Provide the [X, Y] coordinate of the cell's center where the given text is located.  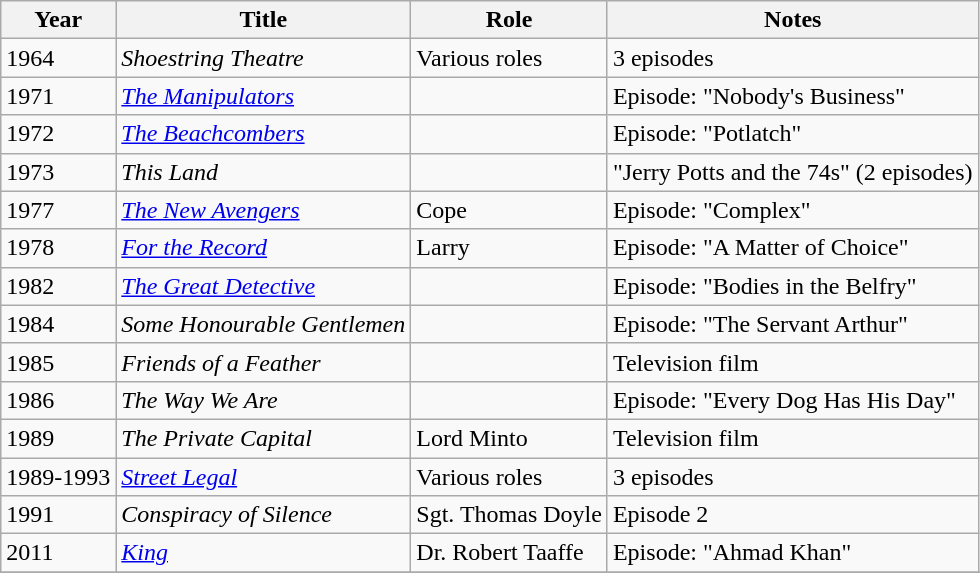
Shoestring Theatre [264, 58]
1991 [58, 515]
Notes [792, 20]
Episode: "A Matter of Choice" [792, 248]
This Land [264, 172]
Episode: "Bodies in the Belfry" [792, 286]
Episode: "Ahmad Khan" [792, 553]
Lord Minto [510, 438]
The Way We Are [264, 400]
The Great Detective [264, 286]
Sgt. Thomas Doyle [510, 515]
Cope [510, 210]
The Private Capital [264, 438]
Episode 2 [792, 515]
1986 [58, 400]
Larry [510, 248]
King [264, 553]
Episode: "Potlatch" [792, 134]
Some Honourable Gentlemen [264, 324]
1989 [58, 438]
For the Record [264, 248]
Friends of a Feather [264, 362]
The New Avengers [264, 210]
1964 [58, 58]
1989-1993 [58, 477]
Conspiracy of Silence [264, 515]
Role [510, 20]
Episode: "Every Dog Has His Day" [792, 400]
1973 [58, 172]
The Beachcombers [264, 134]
1972 [58, 134]
"Jerry Potts and the 74s" (2 episodes) [792, 172]
1977 [58, 210]
Title [264, 20]
Episode: "Nobody's Business" [792, 96]
1982 [58, 286]
1971 [58, 96]
1984 [58, 324]
1985 [58, 362]
Episode: "The Servant Arthur" [792, 324]
Street Legal [264, 477]
Dr. Robert Taaffe [510, 553]
1978 [58, 248]
Year [58, 20]
2011 [58, 553]
Episode: "Complex" [792, 210]
The Manipulators [264, 96]
